From the cell containing the given text, extract its center point as [X, Y] coordinate. 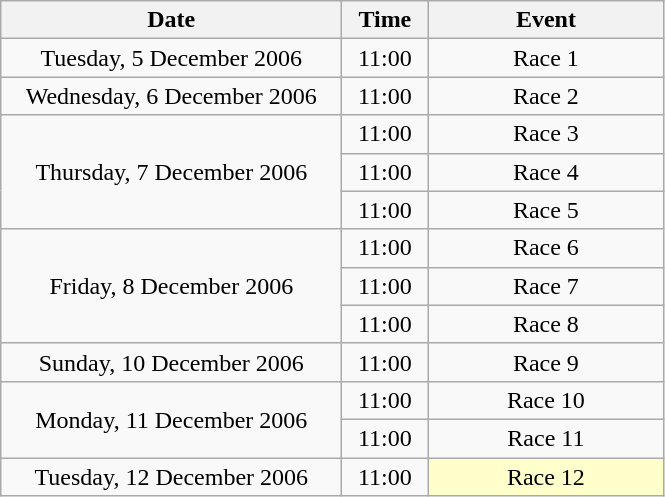
Friday, 8 December 2006 [172, 286]
Wednesday, 6 December 2006 [172, 96]
Event [546, 20]
Race 8 [546, 324]
Race 6 [546, 248]
Race 9 [546, 362]
Race 1 [546, 58]
Race 4 [546, 172]
Date [172, 20]
Race 11 [546, 438]
Monday, 11 December 2006 [172, 419]
Sunday, 10 December 2006 [172, 362]
Race 7 [546, 286]
Race 3 [546, 134]
Race 12 [546, 477]
Tuesday, 12 December 2006 [172, 477]
Thursday, 7 December 2006 [172, 172]
Time [385, 20]
Race 2 [546, 96]
Race 5 [546, 210]
Tuesday, 5 December 2006 [172, 58]
Race 10 [546, 400]
